From the cell containing the given text, extract its center point as [X, Y] coordinate. 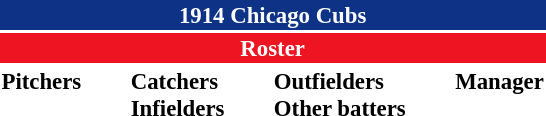
1914 Chicago Cubs [272, 15]
Roster [272, 48]
